Return (X, Y) of the center of cell containing provided text 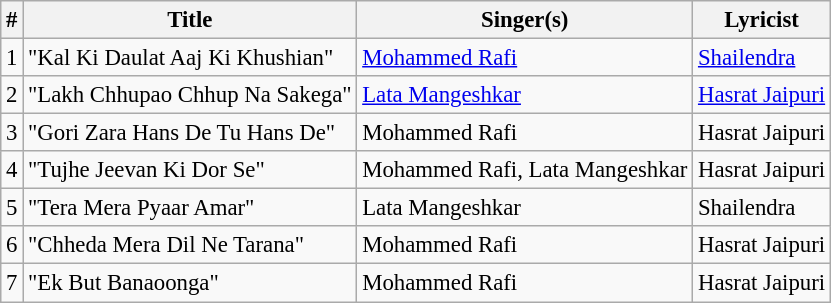
2 (12, 95)
"Chheda Mera Dil Ne Tarana" (190, 245)
4 (12, 170)
# (12, 20)
Lyricist (762, 20)
3 (12, 133)
"Tujhe Jeevan Ki Dor Se" (190, 170)
1 (12, 58)
"Kal Ki Daulat Aaj Ki Khushian" (190, 58)
Singer(s) (525, 20)
"Ek But Banaoonga" (190, 283)
"Tera Mera Pyaar Amar" (190, 208)
5 (12, 208)
Title (190, 20)
"Lakh Chhupao Chhup Na Sakega" (190, 95)
"Gori Zara Hans De Tu Hans De" (190, 133)
Mohammed Rafi, Lata Mangeshkar (525, 170)
6 (12, 245)
7 (12, 283)
